Provide the (x, y) coordinate of the cell's center where the given text is located.  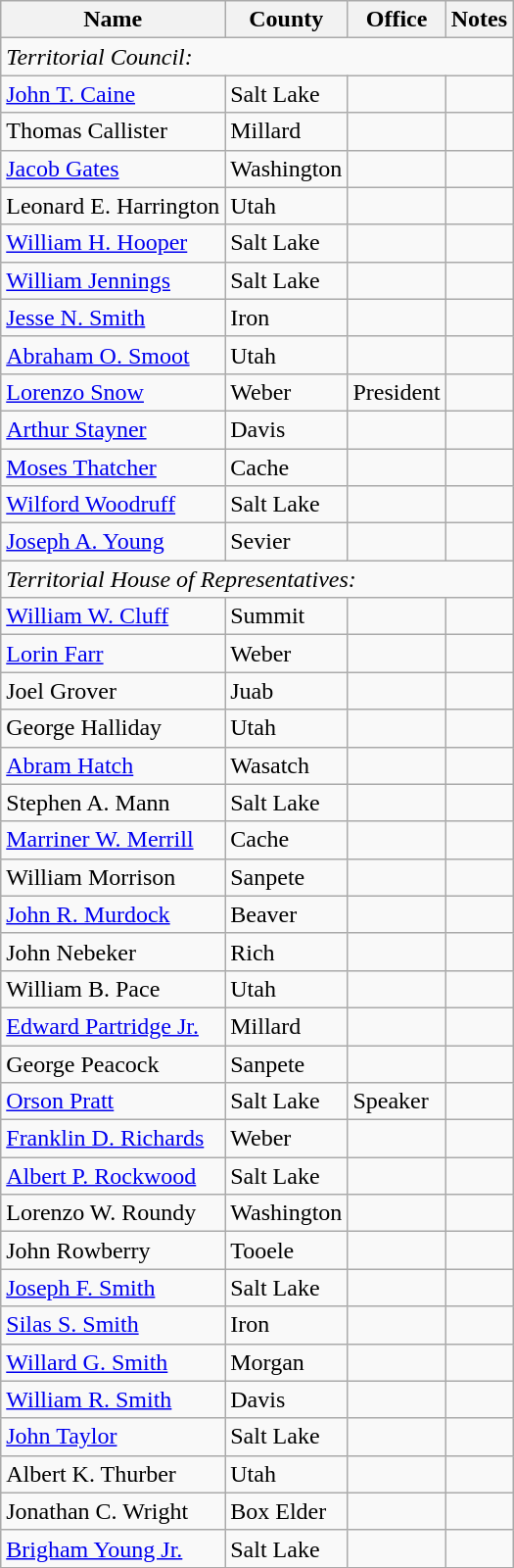
William B. Pace (114, 989)
Edward Partridge Jr. (114, 1026)
Orson Pratt (114, 1102)
Territorial House of Representatives: (257, 579)
Franklin D. Richards (114, 1139)
Lorenzo Snow (114, 392)
Summit (286, 616)
John T. Caine (114, 94)
Arthur Stayner (114, 429)
John Nebeker (114, 952)
William H. Hooper (114, 243)
Juab (286, 691)
William W. Cluff (114, 616)
Sevier (286, 542)
Tooele (286, 1250)
Abram Hatch (114, 765)
John Rowberry (114, 1250)
Silas S. Smith (114, 1325)
William Morrison (114, 877)
Lorin Farr (114, 654)
Name (114, 20)
Willard G. Smith (114, 1362)
Moses Thatcher (114, 467)
John R. Murdock (114, 914)
Beaver (286, 914)
Jesse N. Smith (114, 318)
Brigham Young Jr. (114, 1548)
Rich (286, 952)
Albert P. Rockwood (114, 1176)
Joseph F. Smith (114, 1288)
President (397, 392)
William R. Smith (114, 1399)
William Jennings (114, 280)
Stephen A. Mann (114, 803)
Jacob Gates (114, 169)
Leonard E. Harrington (114, 206)
Speaker (397, 1102)
Notes (479, 20)
Abraham O. Smoot (114, 355)
Box Elder (286, 1511)
Joel Grover (114, 691)
County (286, 20)
Wasatch (286, 765)
Wilford Woodruff (114, 505)
George Peacock (114, 1063)
Morgan (286, 1362)
Joseph A. Young (114, 542)
John Taylor (114, 1437)
Lorenzo W. Roundy (114, 1213)
Jonathan C. Wright (114, 1511)
Marriner W. Merrill (114, 840)
Albert K. Thurber (114, 1474)
Territorial Council: (257, 57)
Office (397, 20)
Thomas Callister (114, 131)
George Halliday (114, 728)
